Provide the (x, y) coordinate of the cell's center where the given text is located.  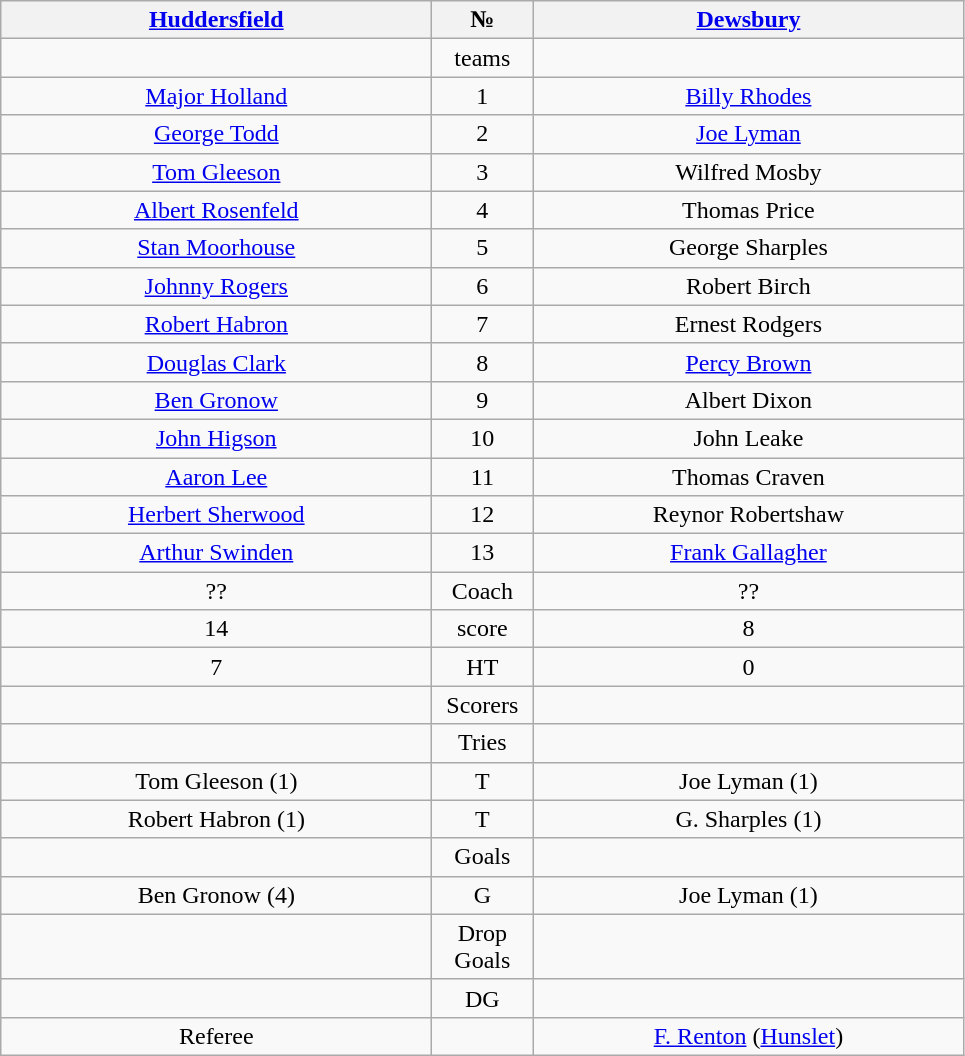
Robert Habron (216, 324)
Scorers (482, 705)
Robert Birch (748, 286)
1 (482, 96)
6 (482, 286)
Stan Moorhouse (216, 248)
Aaron Lee (216, 477)
Arthur Swinden (216, 553)
Joe Lyman (748, 134)
Douglas Clark (216, 362)
George Sharples (748, 248)
9 (482, 400)
Wilfred Mosby (748, 172)
Thomas Craven (748, 477)
Percy Brown (748, 362)
score (482, 629)
5 (482, 248)
Major Holland (216, 96)
Huddersfield (216, 20)
10 (482, 438)
11 (482, 477)
Ben Gronow (4) (216, 895)
13 (482, 553)
John Higson (216, 438)
Goals (482, 857)
teams (482, 58)
14 (216, 629)
Ben Gronow (216, 400)
Reynor Robertshaw (748, 515)
Ernest Rodgers (748, 324)
Coach (482, 591)
Drop Goals (482, 946)
Thomas Price (748, 210)
George Todd (216, 134)
Billy Rhodes (748, 96)
G (482, 895)
2 (482, 134)
Albert Dixon (748, 400)
Dewsbury (748, 20)
Robert Habron (1) (216, 819)
John Leake (748, 438)
Albert Rosenfeld (216, 210)
Tom Gleeson (1) (216, 781)
G. Sharples (1) (748, 819)
DG (482, 998)
HT (482, 667)
Herbert Sherwood (216, 515)
12 (482, 515)
№ (482, 20)
Tries (482, 743)
4 (482, 210)
3 (482, 172)
Referee (216, 1036)
0 (748, 667)
F. Renton (Hunslet) (748, 1036)
Tom Gleeson (216, 172)
Johnny Rogers (216, 286)
Frank Gallagher (748, 553)
